Output the (X, Y) coordinate of the center of the cell containing the given text.  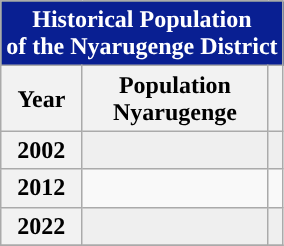
Historical Population of the Nyarugenge District (142, 34)
2012 (42, 188)
2002 (42, 150)
2022 (42, 226)
Population Nyarugenge (175, 98)
Year (42, 98)
